For the text-containing cell, return its midpoint in (X, Y) coordinate format. 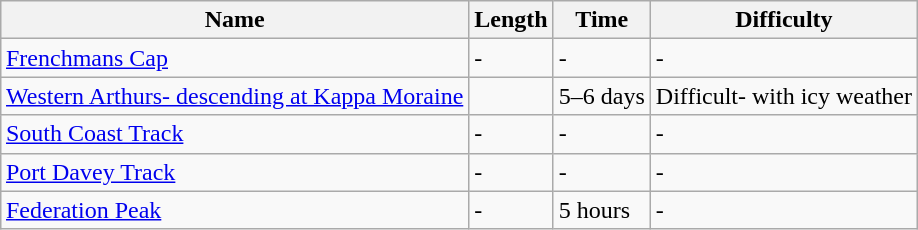
5–6 days (602, 96)
Name (234, 20)
Western Arthurs- descending at Kappa Moraine (234, 96)
Time (602, 20)
Federation Peak (234, 210)
South Coast Track (234, 134)
Length (511, 20)
Difficulty (784, 20)
Difficult- with icy weather (784, 96)
Port Davey Track (234, 172)
5 hours (602, 210)
Frenchmans Cap (234, 58)
